Return the (X, Y) coordinate for the center point of the cell that contains the specified text.  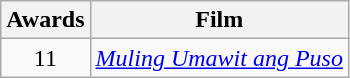
Film (219, 20)
Awards (46, 20)
Muling Umawit ang Puso (219, 58)
11 (46, 58)
